Capture the cell that displays the provided text and extract its [X, Y] central coordinate. 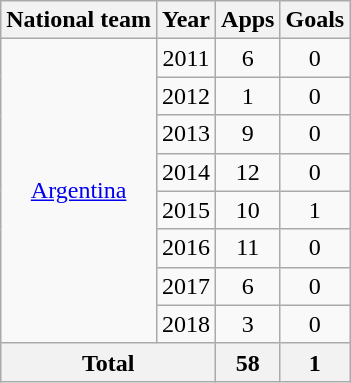
12 [248, 172]
3 [248, 324]
Total [108, 362]
2016 [186, 248]
Apps [248, 20]
10 [248, 210]
Argentina [79, 191]
2017 [186, 286]
2014 [186, 172]
National team [79, 20]
Goals [315, 20]
2012 [186, 96]
11 [248, 248]
2011 [186, 58]
2018 [186, 324]
2013 [186, 134]
2015 [186, 210]
9 [248, 134]
Year [186, 20]
58 [248, 362]
